Determine the (x, y) coordinate at the center of the cell enclosing the given text.  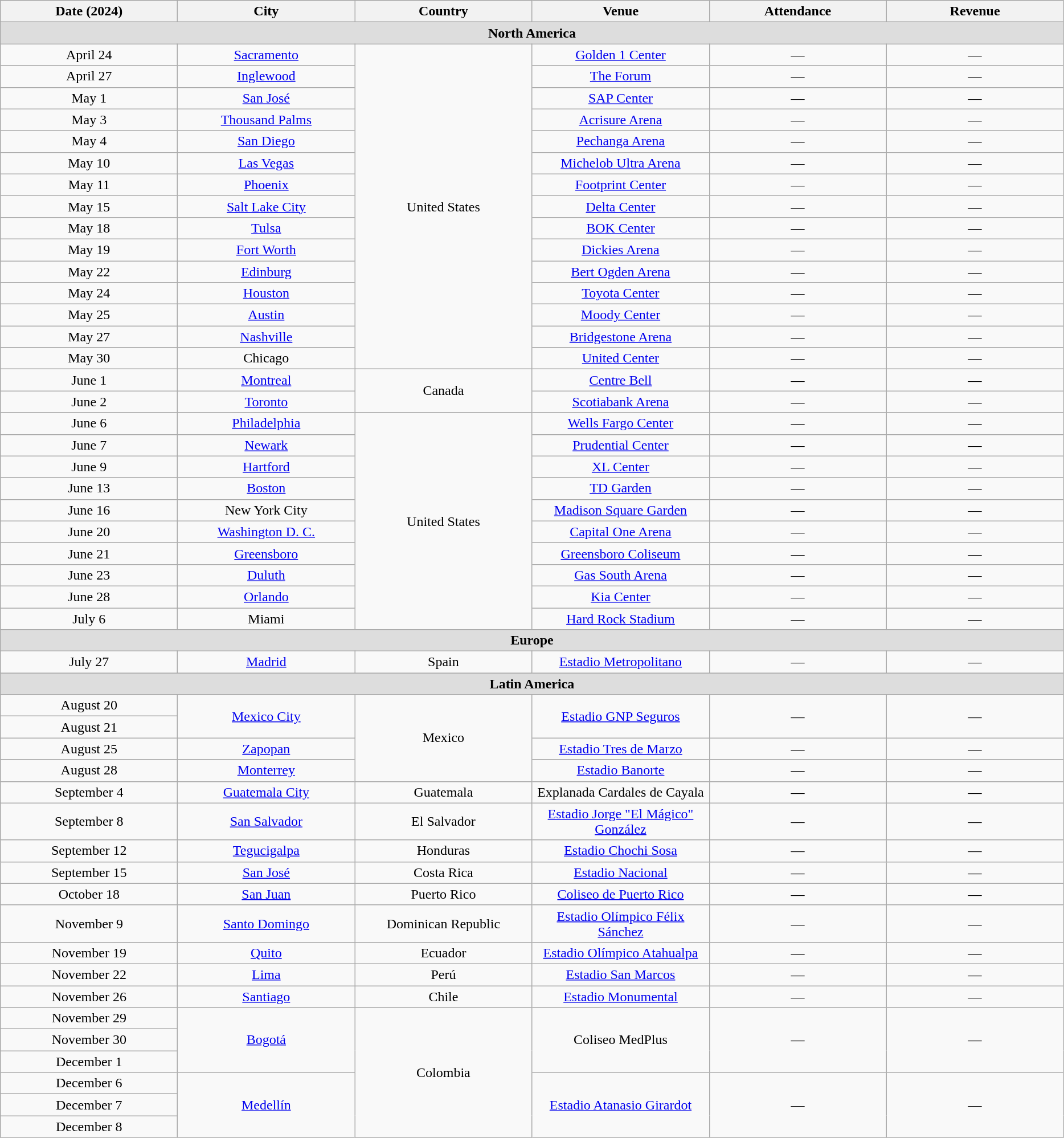
Perú (443, 974)
Coliseo de Puerto Rico (621, 894)
Delta Center (621, 206)
June 28 (89, 597)
Kia Center (621, 597)
Sacramento (267, 55)
November 9 (89, 923)
Estadio Olímpico Atahualpa (621, 953)
Estadio Jorge "El Mágico" González (621, 822)
Revenue (975, 11)
Scotiabank Arena (621, 402)
TD Garden (621, 488)
Thousand Palms (267, 120)
Dickies Arena (621, 250)
December 1 (89, 1062)
Greensboro (267, 553)
September 8 (89, 822)
May 11 (89, 185)
September 12 (89, 851)
Footprint Center (621, 185)
May 22 (89, 272)
San Juan (267, 894)
June 13 (89, 488)
Estadio GNP Seguros (621, 716)
BOK Center (621, 228)
Medellín (267, 1105)
Inglewood (267, 76)
September 4 (89, 792)
December 8 (89, 1127)
San Diego (267, 141)
June 16 (89, 510)
Ecuador (443, 953)
Madison Square Garden (621, 510)
April 27 (89, 76)
June 9 (89, 467)
Latin America (532, 684)
Estadio Banorte (621, 770)
May 30 (89, 358)
Centre Bell (621, 380)
Bogotá (267, 1040)
November 26 (89, 997)
Estadio Atanasio Girardot (621, 1105)
United Center (621, 358)
Europe (532, 641)
June 2 (89, 402)
The Forum (621, 76)
June 1 (89, 380)
November 19 (89, 953)
Estadio San Marcos (621, 974)
Madrid (267, 662)
June 21 (89, 553)
New York City (267, 510)
August 20 (89, 705)
Quito (267, 953)
May 15 (89, 206)
Orlando (267, 597)
Salt Lake City (267, 206)
Chicago (267, 358)
Mexico (443, 738)
Spain (443, 662)
Country (443, 11)
December 7 (89, 1105)
XL Center (621, 467)
Michelob Ultra Arena (621, 163)
Estadio Metropolitano (621, 662)
May 4 (89, 141)
Date (2024) (89, 11)
June 6 (89, 423)
May 1 (89, 98)
May 25 (89, 315)
Monterrey (267, 770)
Attendance (797, 11)
Santo Domingo (267, 923)
Explanada Cardales de Cayala (621, 792)
July 6 (89, 618)
Toronto (267, 402)
Capital One Arena (621, 532)
June 23 (89, 575)
November 29 (89, 1018)
November 30 (89, 1040)
Chile (443, 997)
August 25 (89, 749)
Boston (267, 488)
Honduras (443, 851)
October 18 (89, 894)
Duluth (267, 575)
Montreal (267, 380)
Moody Center (621, 315)
Edinburg (267, 272)
November 22 (89, 974)
Dominican Republic (443, 923)
Newark (267, 445)
City (267, 11)
April 24 (89, 55)
Tulsa (267, 228)
Tegucigalpa (267, 851)
Estadio Monumental (621, 997)
Coliseo MedPlus (621, 1040)
Estadio Olímpico Félix Sánchez (621, 923)
Guatemala (443, 792)
Guatemala City (267, 792)
Zapopan (267, 749)
Greensboro Coliseum (621, 553)
SAP Center (621, 98)
Prudential Center (621, 445)
Bridgestone Arena (621, 337)
Pechanga Arena (621, 141)
June 7 (89, 445)
December 6 (89, 1083)
May 10 (89, 163)
Estadio Nacional (621, 872)
Estadio Tres de Marzo (621, 749)
Puerto Rico (443, 894)
Hartford (267, 467)
Fort Worth (267, 250)
Estadio Chochi Sosa (621, 851)
Houston (267, 293)
May 3 (89, 120)
Las Vegas (267, 163)
Lima (267, 974)
Toyota Center (621, 293)
Costa Rica (443, 872)
North America (532, 33)
September 15 (89, 872)
Canada (443, 391)
Phoenix (267, 185)
El Salvador (443, 822)
Venue (621, 11)
Acrisure Arena (621, 120)
Austin (267, 315)
August 21 (89, 727)
May 24 (89, 293)
Santiago (267, 997)
Nashville (267, 337)
Washington D. C. (267, 532)
Hard Rock Stadium (621, 618)
May 27 (89, 337)
Gas South Arena (621, 575)
Miami (267, 618)
Mexico City (267, 716)
May 19 (89, 250)
Wells Fargo Center (621, 423)
Philadelphia (267, 423)
Colombia (443, 1072)
June 20 (89, 532)
May 18 (89, 228)
Golden 1 Center (621, 55)
Bert Ogden Arena (621, 272)
San Salvador (267, 822)
July 27 (89, 662)
August 28 (89, 770)
